Pinpoint the cell where the given text exists, returning its (x, y) midpoint coordinate. 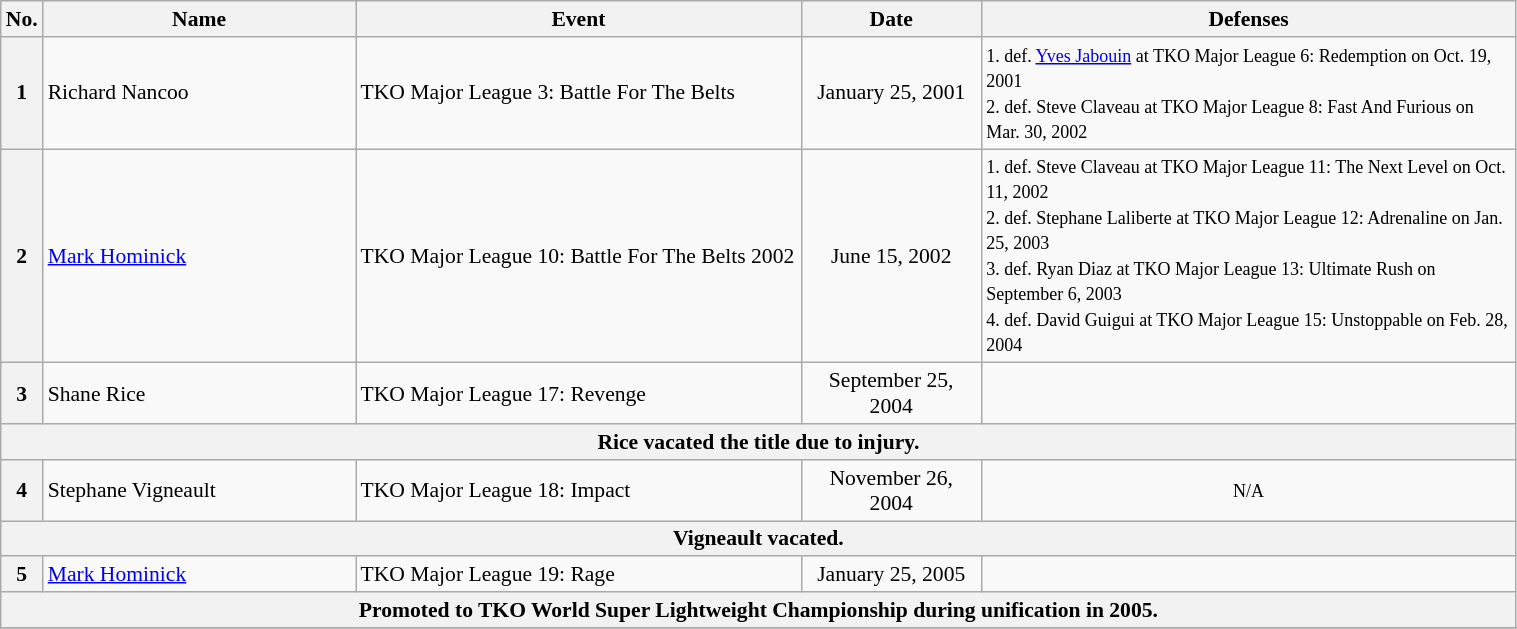
2 (22, 256)
Richard Nancoo (200, 93)
TKO Major League 19: Rage (579, 575)
TKO Major League 17: Revenge (579, 394)
3 (22, 394)
Shane Rice (200, 394)
June 15, 2002 (891, 256)
September 25, 2004 (891, 394)
TKO Major League 10: Battle For The Belts 2002 (579, 256)
5 (22, 575)
November 26, 2004 (891, 490)
4 (22, 490)
TKO Major League 18: Impact (579, 490)
January 25, 2001 (891, 93)
Name (200, 19)
TKO Major League 3: Battle For The Belts (579, 93)
Rice vacated the title due to injury. (758, 442)
Defenses (1248, 19)
Promoted to TKO World Super Lightweight Championship during unification in 2005. (758, 610)
Event (579, 19)
January 25, 2005 (891, 575)
Vigneault vacated. (758, 539)
N/A (1248, 490)
Date (891, 19)
No. (22, 19)
Stephane Vigneault (200, 490)
1 (22, 93)
